For the text-containing cell, return its midpoint in [x, y] coordinate format. 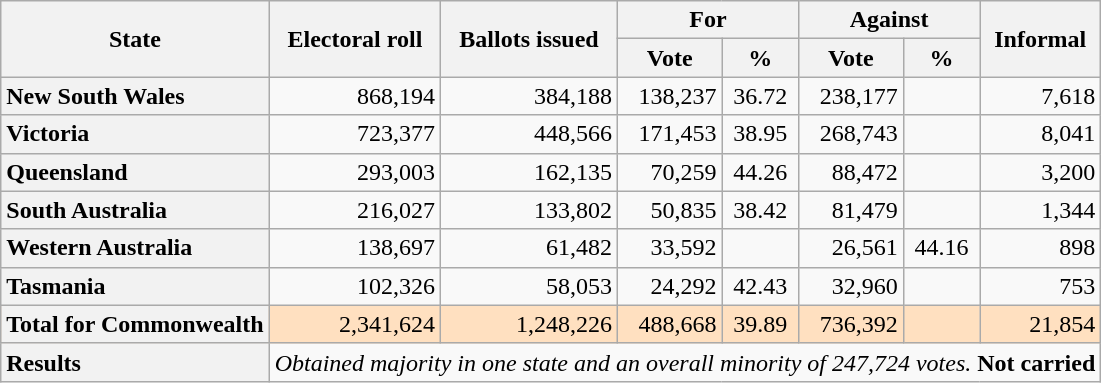
268,743 [852, 134]
61,482 [530, 248]
81,479 [852, 210]
42.43 [760, 286]
723,377 [354, 134]
868,194 [354, 96]
Tasmania [135, 286]
171,453 [670, 134]
1,248,226 [530, 324]
Electoral roll [354, 39]
State [135, 39]
8,041 [1040, 134]
44.26 [760, 172]
Results [135, 362]
7,618 [1040, 96]
Queensland [135, 172]
44.16 [941, 248]
898 [1040, 248]
33,592 [670, 248]
293,003 [354, 172]
88,472 [852, 172]
50,835 [670, 210]
24,292 [670, 286]
Total for Commonwealth [135, 324]
New South Wales [135, 96]
32,960 [852, 286]
36.72 [760, 96]
384,188 [530, 96]
448,566 [530, 134]
162,135 [530, 172]
216,027 [354, 210]
South Australia [135, 210]
Against [890, 20]
Ballots issued [530, 39]
133,802 [530, 210]
238,177 [852, 96]
70,259 [670, 172]
2,341,624 [354, 324]
Western Australia [135, 248]
3,200 [1040, 172]
1,344 [1040, 210]
For [708, 20]
21,854 [1040, 324]
38.95 [760, 134]
138,237 [670, 96]
736,392 [852, 324]
488,668 [670, 324]
Informal [1040, 39]
26,561 [852, 248]
39.89 [760, 324]
58,053 [530, 286]
753 [1040, 286]
102,326 [354, 286]
38.42 [760, 210]
138,697 [354, 248]
Victoria [135, 134]
Obtained majority in one state and an overall minority of 247,724 votes. Not carried [685, 362]
